Capture the cell that displays the provided text and extract its [x, y] central coordinate. 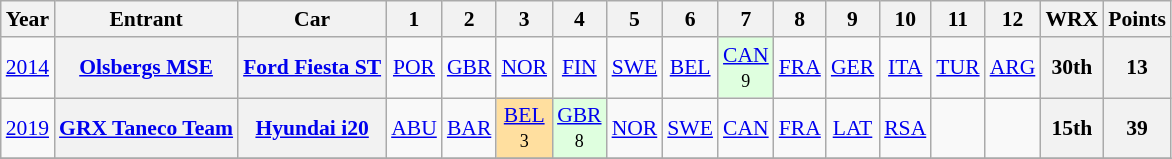
RSA [905, 128]
TUR [958, 68]
FIN [580, 68]
Car [312, 19]
ARG [1013, 68]
2019 [28, 128]
7 [746, 19]
10 [905, 19]
Entrant [146, 19]
GBR8 [580, 128]
5 [635, 19]
GRX Taneco Team [146, 128]
Olsbergs MSE [146, 68]
11 [958, 19]
8 [800, 19]
CAN [746, 128]
12 [1013, 19]
9 [852, 19]
Hyundai i20 [312, 128]
39 [1137, 128]
6 [690, 19]
BEL3 [524, 128]
POR [414, 68]
GBR [470, 68]
Ford Fiesta ST [312, 68]
GER [852, 68]
Points [1137, 19]
Year [28, 19]
3 [524, 19]
BEL [690, 68]
LAT [852, 128]
15th [1072, 128]
ABU [414, 128]
CAN9 [746, 68]
2 [470, 19]
30th [1072, 68]
BAR [470, 128]
2014 [28, 68]
4 [580, 19]
ITA [905, 68]
1 [414, 19]
13 [1137, 68]
WRX [1072, 19]
